Determine the (X, Y) coordinate at the center of the cell enclosing the given text.  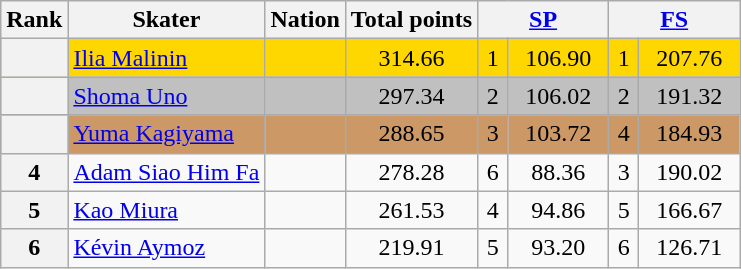
Yuma Kagiyama (166, 134)
314.66 (411, 58)
191.32 (690, 96)
278.28 (411, 172)
106.90 (558, 58)
Shoma Uno (166, 96)
Skater (166, 20)
297.34 (411, 96)
93.20 (558, 248)
Total points (411, 20)
Rank (34, 20)
190.02 (690, 172)
106.02 (558, 96)
103.72 (558, 134)
261.53 (411, 210)
126.71 (690, 248)
Ilia Malinin (166, 58)
SP (544, 20)
94.86 (558, 210)
Kao Miura (166, 210)
166.67 (690, 210)
Kévin Aymoz (166, 248)
FS (674, 20)
219.91 (411, 248)
Nation (305, 20)
288.65 (411, 134)
184.93 (690, 134)
207.76 (690, 58)
Adam Siao Him Fa (166, 172)
88.36 (558, 172)
